Capture the cell that displays the provided text and extract its (X, Y) central coordinate. 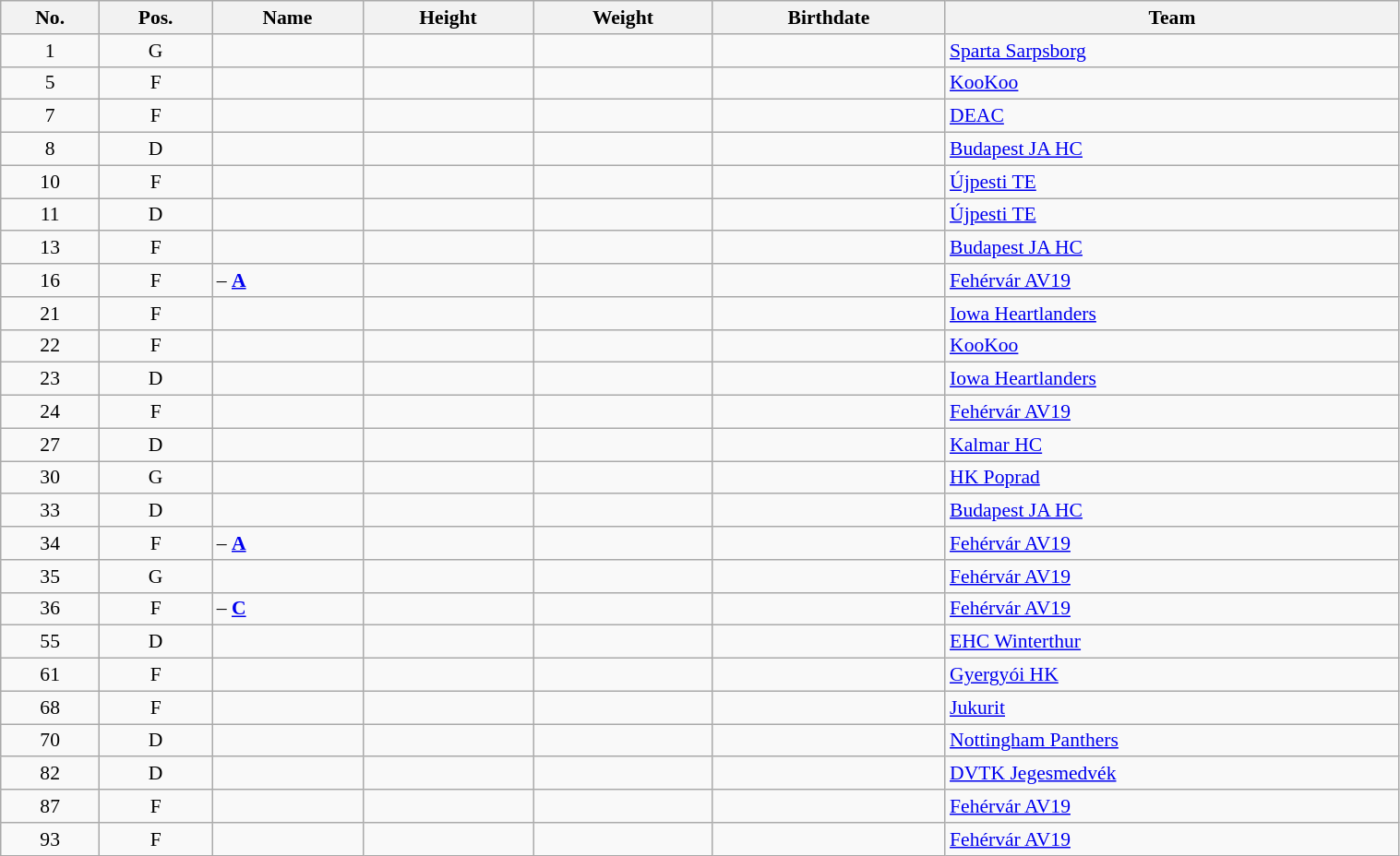
16 (50, 280)
11 (50, 215)
HK Poprad (1172, 478)
27 (50, 445)
23 (50, 379)
70 (50, 741)
Jukurit (1172, 707)
7 (50, 116)
Birthdate (829, 18)
22 (50, 346)
13 (50, 248)
82 (50, 774)
Sparta Sarpsborg (1172, 51)
Nottingham Panthers (1172, 741)
Name (288, 18)
36 (50, 609)
5 (50, 83)
30 (50, 478)
DVTK Jegesmedvék (1172, 774)
24 (50, 412)
1 (50, 51)
DEAC (1172, 116)
55 (50, 642)
68 (50, 707)
EHC Winterthur (1172, 642)
No. (50, 18)
Gyergyói HK (1172, 675)
8 (50, 149)
21 (50, 314)
Height (449, 18)
Weight (623, 18)
35 (50, 577)
33 (50, 511)
Team (1172, 18)
Pos. (156, 18)
34 (50, 543)
10 (50, 182)
Kalmar HC (1172, 445)
93 (50, 839)
87 (50, 806)
61 (50, 675)
– C (288, 609)
